Detect which cell encompasses the target text, then output its [X, Y] center coordinate. 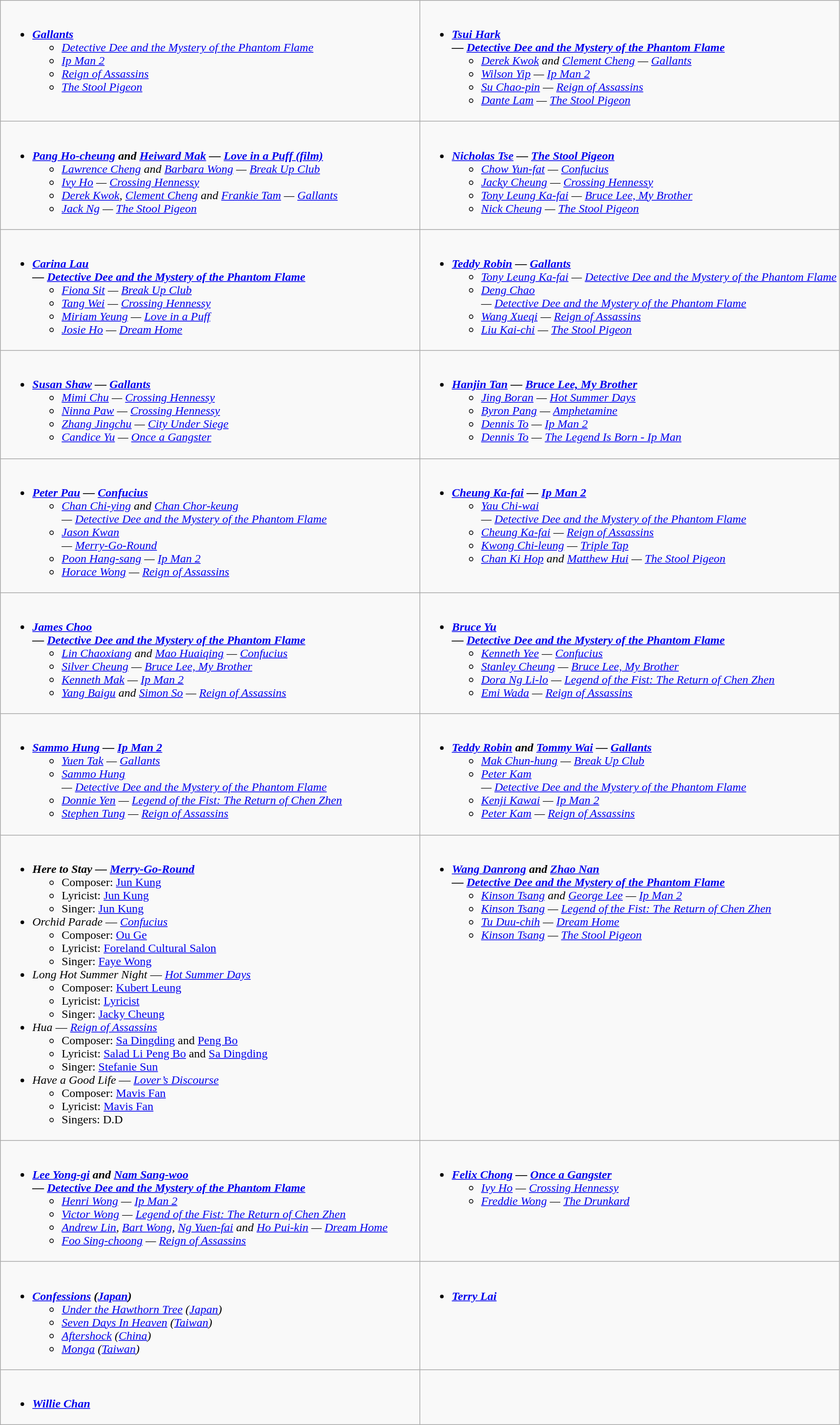
Felix Chong — Once a GangsterIvy Ho — Crossing HennessyFreddie Wong — The Drunkard [630, 1201]
GallantsDetective Dee and the Mystery of the Phantom FlameIp Man 2Reign of AssassinsThe Stool Pigeon [210, 61]
Terry Lai [630, 1315]
Willie Chan [210, 1397]
Confessions (Japan)Under the Hawthorn Tree (Japan)Seven Days In Heaven (Taiwan)Aftershock (China)Monga (Taiwan) [210, 1315]
Susan Shaw — GallantsMimi Chu — Crossing HennessyNinna Paw — Crossing HennessyZhang Jingchu — City Under SiegeCandice Yu — Once a Gangster [210, 404]
Hanjin Tan — Bruce Lee, My BrotherJing Boran — Hot Summer DaysByron Pang — AmphetamineDennis To — Ip Man 2Dennis To — The Legend Is Born - Ip Man [630, 404]
